Capture the cell that displays the provided text and extract its [X, Y] central coordinate. 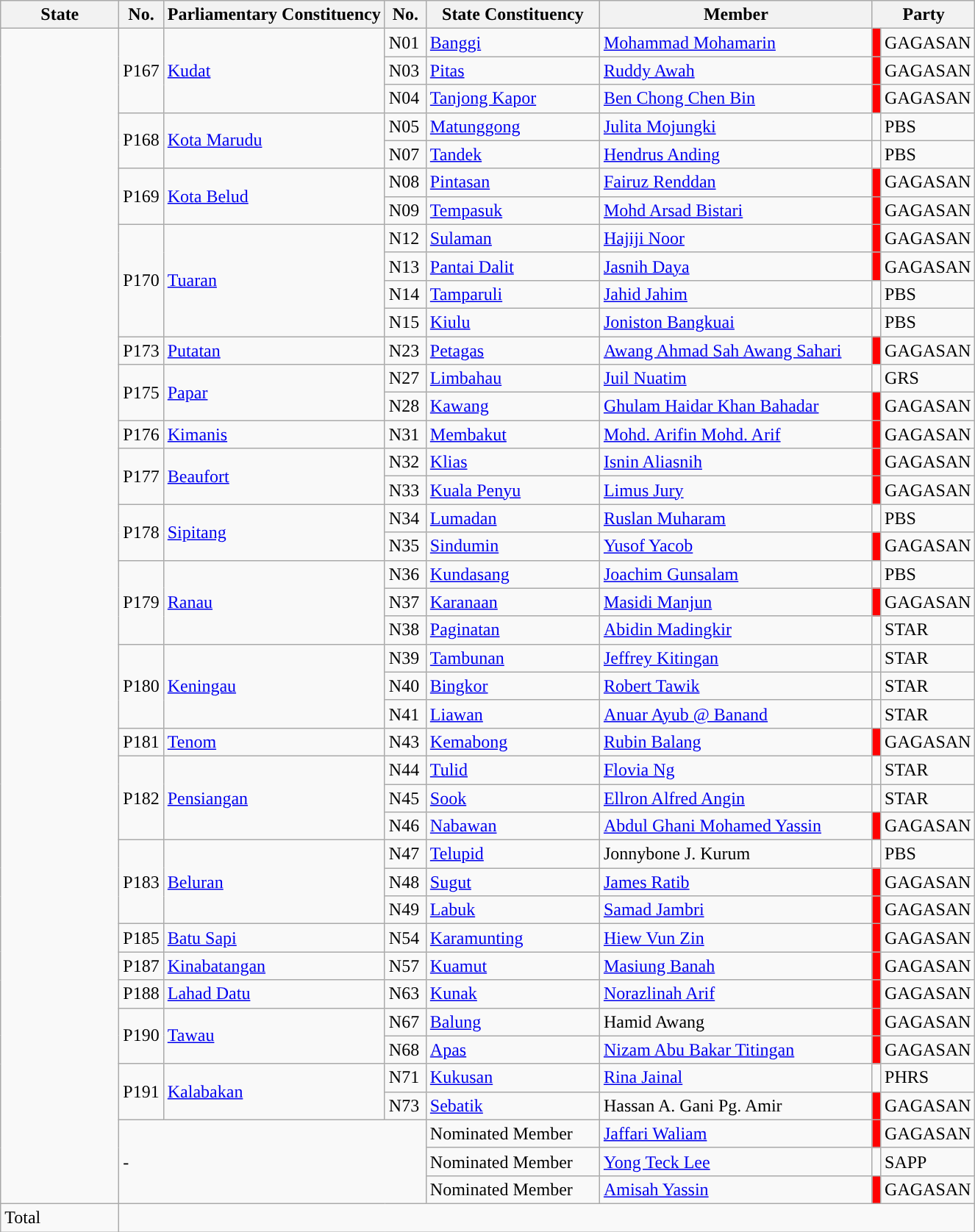
P191 [141, 1092]
State [60, 15]
Sebatik [512, 1106]
Nizam Abu Bakar Titingan [735, 1050]
Fairuz Renddan [735, 182]
Limbahau [512, 379]
P180 [141, 686]
N39 [405, 658]
P168 [141, 140]
N67 [405, 1022]
Total [60, 1217]
Tawau [274, 1036]
N27 [405, 379]
Bingkor [512, 686]
Abidin Madingkir [735, 630]
Lumadan [512, 518]
Putatan [274, 351]
Mohd Arsad Bistari [735, 210]
P173 [141, 351]
Ruslan Muharam [735, 518]
Limus Jury [735, 490]
P182 [141, 798]
PHRS [928, 1078]
Jeffrey Kitingan [735, 658]
Joniston Bangkuai [735, 322]
N38 [405, 630]
N49 [405, 910]
P188 [141, 994]
Hassan A. Gani Pg. Amir [735, 1106]
SAPP [928, 1161]
Pensiangan [274, 798]
Kinabatangan [274, 966]
N28 [405, 407]
P181 [141, 742]
Petagas [512, 351]
Kawang [512, 407]
Hiew Vun Zin [735, 938]
P183 [141, 882]
Ellron Alfred Angin [735, 798]
Sook [512, 798]
Robert Tawik [735, 686]
N54 [405, 938]
Yusof Yacob [735, 546]
Beluran [274, 882]
P185 [141, 938]
Batu Sapi [274, 938]
Tulid [512, 770]
Mohd. Arifin Mohd. Arif [735, 434]
Klias [512, 462]
Juil Nuatim [735, 379]
Karamunting [512, 938]
Kudat [274, 71]
Julita Mojungki [735, 126]
P178 [141, 532]
N14 [405, 294]
Member [735, 15]
Mohammad Mohamarin [735, 43]
Tamparuli [512, 294]
Apas [512, 1050]
N15 [405, 322]
Ruddy Awah [735, 71]
N68 [405, 1050]
N45 [405, 798]
Tanjong Kapor [512, 99]
Pantai Dalit [512, 266]
P190 [141, 1036]
Ranau [274, 602]
Isnin Aliasnih [735, 462]
Norazlinah Arif [735, 994]
Hajiji Noor [735, 238]
Papar [274, 393]
Jahid Jahim [735, 294]
N31 [405, 434]
Ben Chong Chen Bin [735, 99]
Keningau [274, 686]
P176 [141, 434]
Hendrus Anding [735, 154]
Kota Belud [274, 196]
P179 [141, 602]
Tandek [512, 154]
Rubin Balang [735, 742]
Abdul Ghani Mohamed Yassin [735, 826]
Kunak [512, 994]
Tambunan [512, 658]
Liawan [512, 714]
Tenom [274, 742]
P169 [141, 196]
P187 [141, 966]
N73 [405, 1106]
N23 [405, 351]
Kiulu [512, 322]
Kimanis [274, 434]
Parliamentary Constituency [274, 15]
Amisah Yassin [735, 1189]
Jaffari Waliam [735, 1133]
N08 [405, 182]
N04 [405, 99]
Labuk [512, 910]
Samad Jambri [735, 910]
Membakut [512, 434]
Ghulam Haidar Khan Bahadar [735, 407]
P175 [141, 393]
Jasnih Daya [735, 266]
- [273, 1161]
N37 [405, 602]
Kuala Penyu [512, 490]
Tempasuk [512, 210]
N71 [405, 1078]
Tuaran [274, 280]
N09 [405, 210]
Kemabong [512, 742]
Masidi Manjun [735, 602]
Nabawan [512, 826]
Jonnybone J. Kurum [735, 854]
N57 [405, 966]
Beaufort [274, 476]
Flovia Ng [735, 770]
N32 [405, 462]
Karanaan [512, 602]
Telupid [512, 854]
P177 [141, 476]
N46 [405, 826]
GRS [928, 379]
N44 [405, 770]
N35 [405, 546]
N36 [405, 574]
Anuar Ayub @ Banand [735, 714]
Lahad Datu [274, 994]
Hamid Awang [735, 1022]
Kalabakan [274, 1092]
N07 [405, 154]
N40 [405, 686]
Yong Teck Lee [735, 1161]
Kundasang [512, 574]
N33 [405, 490]
James Ratib [735, 882]
Banggi [512, 43]
P167 [141, 71]
N63 [405, 994]
N05 [405, 126]
N34 [405, 518]
Masiung Banah [735, 966]
Kuamut [512, 966]
Pintasan [512, 182]
N01 [405, 43]
N13 [405, 266]
State Constituency [512, 15]
P170 [141, 280]
Balung [512, 1022]
N48 [405, 882]
Party [924, 15]
Sindumin [512, 546]
N12 [405, 238]
Pitas [512, 71]
Sipitang [274, 532]
Joachim Gunsalam [735, 574]
N41 [405, 714]
N03 [405, 71]
Awang Ahmad Sah Awang Sahari [735, 351]
Sugut [512, 882]
Matunggong [512, 126]
Sulaman [512, 238]
N47 [405, 854]
Rina Jainal [735, 1078]
Paginatan [512, 630]
N43 [405, 742]
Kota Marudu [274, 140]
Kukusan [512, 1078]
